For the text-containing cell, return its midpoint in (x, y) coordinate format. 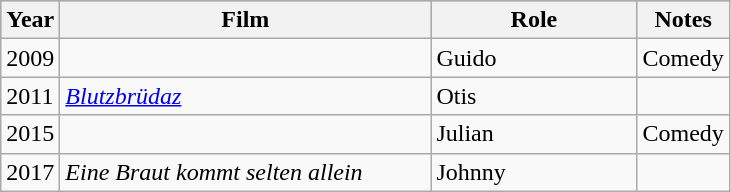
2017 (30, 172)
2011 (30, 96)
Notes (683, 20)
Guido (534, 58)
Year (30, 20)
Otis (534, 96)
Eine Braut kommt selten allein (246, 172)
Role (534, 20)
Film (246, 20)
Johnny (534, 172)
Blutzbrüdaz (246, 96)
2009 (30, 58)
2015 (30, 134)
Julian (534, 134)
